Capture the cell that displays the provided text and extract its [X, Y] central coordinate. 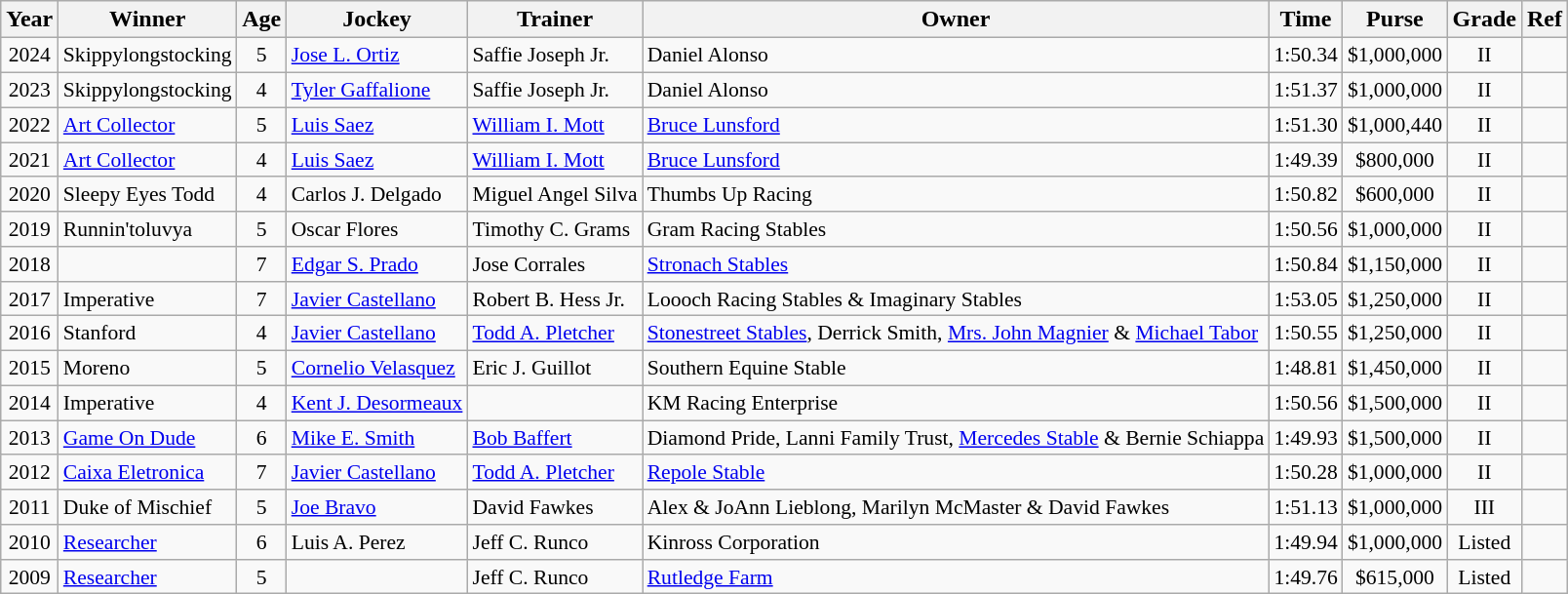
Miguel Angel Silva [554, 194]
Thumbs Up Racing [956, 194]
Jose L. Ortiz [377, 56]
Diamond Pride, Lanni Family Trust, Mercedes Stable & Bernie Schiappa [956, 438]
Trainer [554, 20]
Winner [148, 20]
1:48.81 [1305, 368]
Carlos J. Delgado [377, 194]
2015 [29, 368]
Robert B. Hess Jr. [554, 298]
1:51.37 [1305, 90]
Oscar Flores [377, 229]
Game On Dude [148, 438]
2024 [29, 56]
$1,150,000 [1394, 264]
2011 [29, 507]
Caixa Eletronica [148, 472]
Moreno [148, 368]
2017 [29, 298]
2018 [29, 264]
Stonestreet Stables, Derrick Smith, Mrs. John Magnier & Michael Tabor [956, 334]
2012 [29, 472]
Repole Stable [956, 472]
1:51.13 [1305, 507]
1:50.55 [1305, 334]
Runnin'toluvya [148, 229]
$800,000 [1394, 160]
Jockey [377, 20]
1:49.94 [1305, 542]
2023 [29, 90]
Eric J. Guillot [554, 368]
1:50.34 [1305, 56]
Year [29, 20]
$1,450,000 [1394, 368]
Tyler Gaffalione [377, 90]
III [1484, 507]
1:50.28 [1305, 472]
Ref [1545, 20]
2014 [29, 403]
1:49.93 [1305, 438]
David Fawkes [554, 507]
2010 [29, 542]
2009 [29, 576]
Stronach Stables [956, 264]
Duke of Mischief [148, 507]
1:51.30 [1305, 125]
Cornelio Velasquez [377, 368]
$600,000 [1394, 194]
Kinross Corporation [956, 542]
Alex & JoAnn Lieblong, Marilyn McMaster & David Fawkes [956, 507]
2019 [29, 229]
Luis A. Perez [377, 542]
Joe Bravo [377, 507]
Gram Racing Stables [956, 229]
Owner [956, 20]
2013 [29, 438]
2022 [29, 125]
Kent J. Desormeaux [377, 403]
2020 [29, 194]
Jose Corrales [554, 264]
Sleepy Eyes Todd [148, 194]
1:50.82 [1305, 194]
1:49.76 [1305, 576]
Timothy C. Grams [554, 229]
KM Racing Enterprise [956, 403]
Stanford [148, 334]
1:49.39 [1305, 160]
Bob Baffert [554, 438]
1:50.84 [1305, 264]
1:53.05 [1305, 298]
Loooch Racing Stables & Imaginary Stables [956, 298]
Age [261, 20]
2016 [29, 334]
Mike E. Smith [377, 438]
Purse [1394, 20]
Edgar S. Prado [377, 264]
Time [1305, 20]
Southern Equine Stable [956, 368]
2021 [29, 160]
Rutledge Farm [956, 576]
$1,000,440 [1394, 125]
$615,000 [1394, 576]
Grade [1484, 20]
